Identify which cell holds the provided text, then report its (x, y) central coordinate. 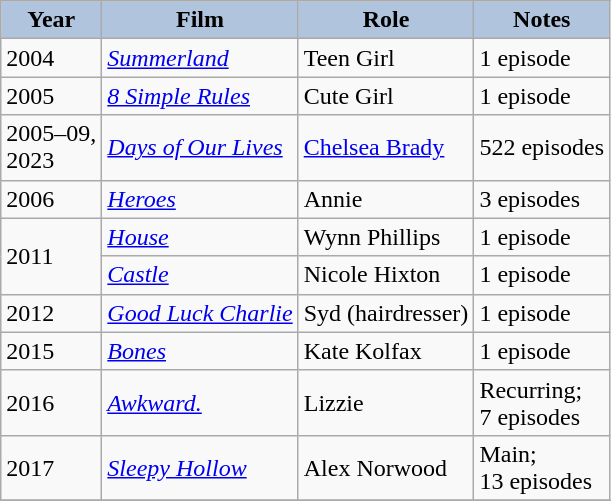
Teen Girl (386, 58)
Lizzie (386, 402)
2012 (52, 313)
Wynn Phillips (386, 237)
Main;13 episodes (542, 468)
Cute Girl (386, 96)
3 episodes (542, 199)
8 Simple Rules (200, 96)
Role (386, 20)
Annie (386, 199)
522 episodes (542, 148)
Awkward. (200, 402)
Nicole Hixton (386, 275)
Notes (542, 20)
Good Luck Charlie (200, 313)
2005–09,2023 (52, 148)
Syd (hairdresser) (386, 313)
2005 (52, 96)
2006 (52, 199)
Summerland (200, 58)
Castle (200, 275)
Alex Norwood (386, 468)
Bones (200, 351)
2016 (52, 402)
Recurring;7 episodes (542, 402)
Chelsea Brady (386, 148)
Sleepy Hollow (200, 468)
Kate Kolfax (386, 351)
2017 (52, 468)
Film (200, 20)
2015 (52, 351)
House (200, 237)
2011 (52, 256)
Year (52, 20)
Heroes (200, 199)
Days of Our Lives (200, 148)
2004 (52, 58)
